Extract the [X, Y] coordinate from the center of the cell holding the provided text.  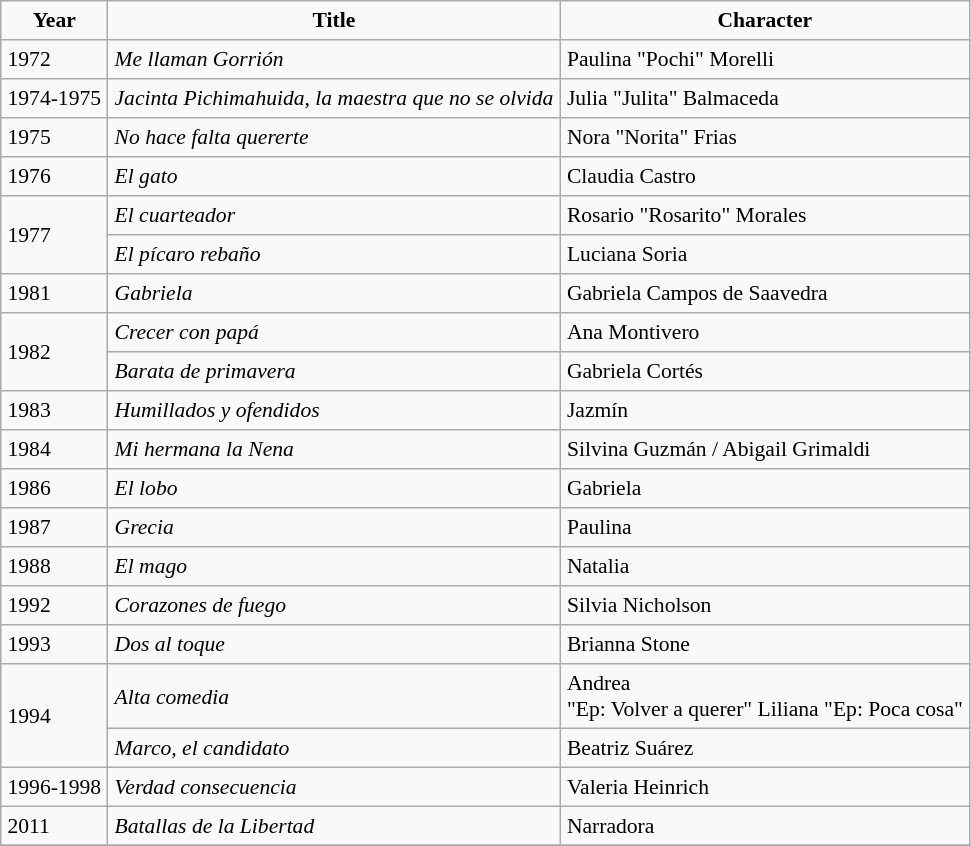
Ana Montivero [764, 332]
1984 [54, 450]
Marco, el candidato [334, 748]
2011 [54, 826]
Gabriela Campos de Saavedra [764, 294]
Title [334, 20]
Grecia [334, 528]
1981 [54, 294]
Me llaman Gorrión [334, 60]
1976 [54, 176]
Character [764, 20]
El mago [334, 566]
Paulina "Pochi" Morelli [764, 60]
El pícaro rebaño [334, 254]
Verdad consecuencia [334, 788]
Natalia [764, 566]
Brianna Stone [764, 644]
Beatriz Suárez [764, 748]
Silvina Guzmán / Abigail Grimaldi [764, 450]
El lobo [334, 488]
Jazmín [764, 410]
Narradora [764, 826]
1996-1998 [54, 788]
Valeria Heinrich [764, 788]
Gabriela Cortés [764, 372]
Dos al toque [334, 644]
Corazones de fuego [334, 606]
No hace falta quererte [334, 138]
1972 [54, 60]
El gato [334, 176]
1986 [54, 488]
Batallas de la Libertad [334, 826]
Alta comedia [334, 696]
Nora "Norita" Frias [764, 138]
Claudia Castro [764, 176]
Julia "Julita" Balmaceda [764, 98]
1994 [54, 716]
1988 [54, 566]
1992 [54, 606]
Mi hermana la Nena [334, 450]
El cuarteador [334, 216]
1982 [54, 352]
1974-1975 [54, 98]
1993 [54, 644]
Silvia Nicholson [764, 606]
1983 [54, 410]
1975 [54, 138]
Barata de primavera [334, 372]
Paulina [764, 528]
Crecer con papá [334, 332]
Humillados y ofendidos [334, 410]
Jacinta Pichimahuida, la maestra que no se olvida [334, 98]
1987 [54, 528]
1977 [54, 235]
Year [54, 20]
Rosario "Rosarito" Morales [764, 216]
Andrea"Ep: Volver a querer" Liliana "Ep: Poca cosa" [764, 696]
Luciana Soria [764, 254]
